Find where the given text appears and provide that cell's center as (X, Y) coordinate. 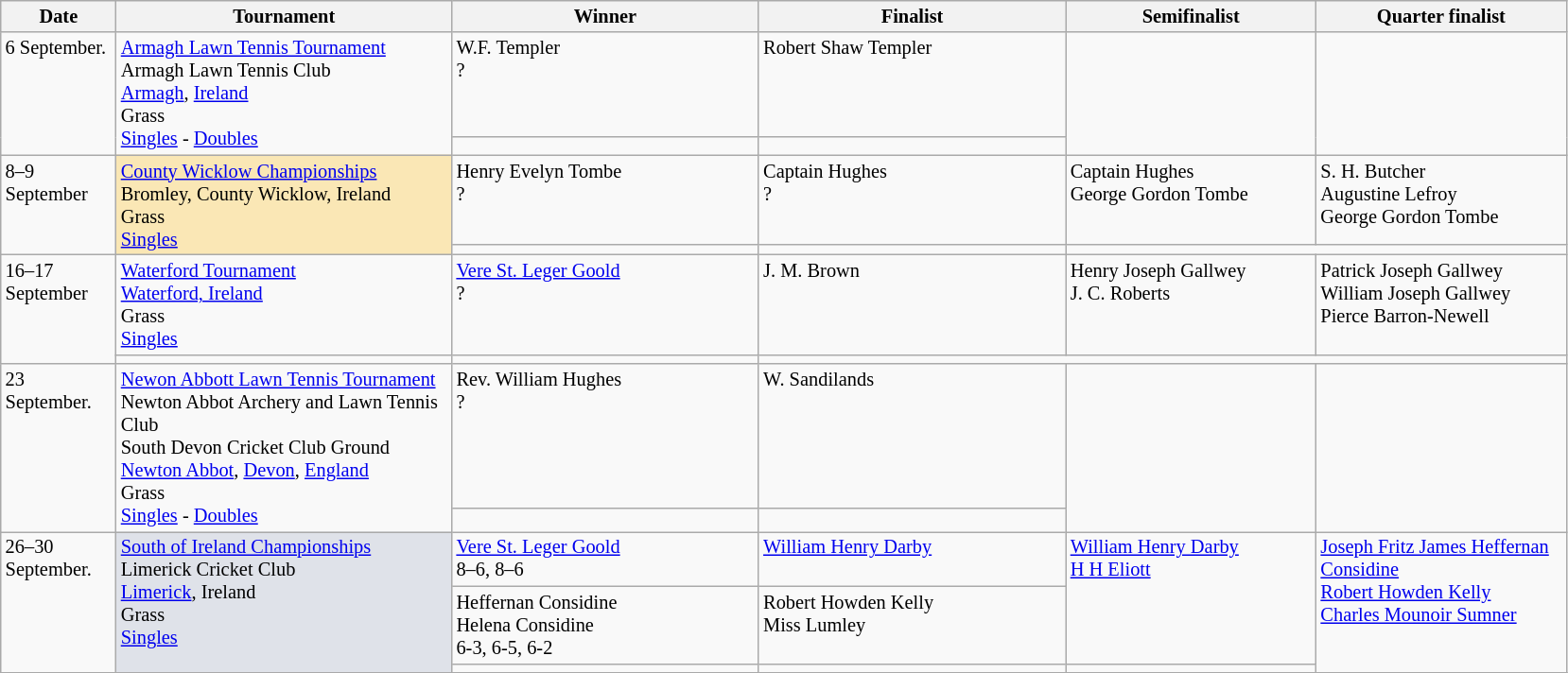
Finalist (912, 16)
William Henry Darby H H Eliott (1192, 597)
Quarter finalist (1441, 16)
6 September. (59, 94)
Tournament (284, 16)
Robert Howden Kelly Miss Lumley (912, 625)
Joseph Fritz James Heffernan Considine Robert Howden Kelly Charles Mounoir Sumner (1441, 601)
South of Ireland ChampionshipsLimerick Cricket ClubLimerick, IrelandGrassSingles (284, 601)
Robert Shaw Templer (912, 85)
Captain Hughes? (912, 199)
Winner (605, 16)
26–30 September. (59, 601)
S. H. Butcher Augustine Lefroy George Gordon Tombe (1441, 199)
Heffernan Considine Helena Considine6-3, 6-5, 6-2 (605, 625)
Date (59, 16)
Patrick Joseph Gallwey William Joseph Gallwey Pierce Barron-Newell (1441, 304)
Henry Evelyn Tombe? (605, 199)
Rev. William Hughes? (605, 436)
16–17 September (59, 308)
8–9 September (59, 205)
Waterford TournamentWaterford, IrelandGrassSingles (284, 304)
Armagh Lawn Tennis TournamentArmagh Lawn Tennis ClubArmagh, IrelandGrassSingles - Doubles (284, 94)
Vere St. Leger Goold? (605, 304)
County Wicklow ChampionshipsBromley, County Wicklow, IrelandGrassSingles (284, 205)
23 September. (59, 448)
J. M. Brown (912, 304)
Semifinalist (1192, 16)
William Henry Darby (912, 559)
W. Sandilands (912, 436)
W.F. Templer ? (605, 85)
Captain Hughes George Gordon Tombe (1192, 199)
Vere St. Leger Goold8–6, 8–6 (605, 559)
Henry Joseph Gallwey J. C. Roberts (1192, 304)
